Extract the [x, y] coordinate from the center of the cell holding the provided text.  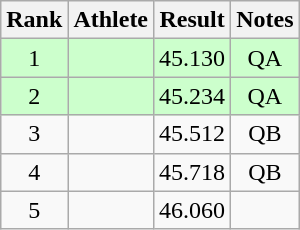
Rank [34, 20]
3 [34, 134]
Result [192, 20]
5 [34, 210]
45.512 [192, 134]
Notes [265, 20]
Athlete [111, 20]
45.718 [192, 172]
46.060 [192, 210]
45.234 [192, 96]
45.130 [192, 58]
1 [34, 58]
4 [34, 172]
2 [34, 96]
